Extract the (x, y) coordinate from the center of the cell holding the provided text.  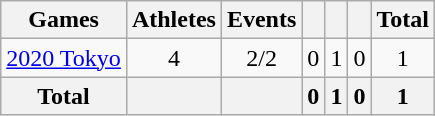
Games (64, 20)
2020 Tokyo (64, 58)
Events (261, 20)
Athletes (174, 20)
2/2 (261, 58)
4 (174, 58)
